Determine the [x, y] coordinate at the center of the cell enclosing the given text.  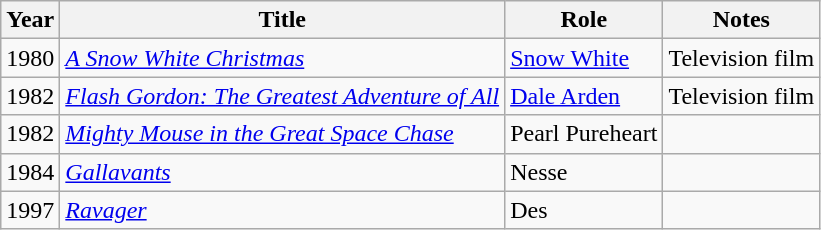
Notes [742, 20]
1984 [30, 172]
Ravager [282, 210]
Title [282, 20]
Nesse [584, 172]
Gallavants [282, 172]
1997 [30, 210]
Flash Gordon: The Greatest Adventure of All [282, 96]
Pearl Pureheart [584, 134]
Year [30, 20]
1980 [30, 58]
Snow White [584, 58]
Mighty Mouse in the Great Space Chase [282, 134]
Role [584, 20]
Dale Arden [584, 96]
Des [584, 210]
A Snow White Christmas [282, 58]
